Return (X, Y) of the center of cell containing provided text 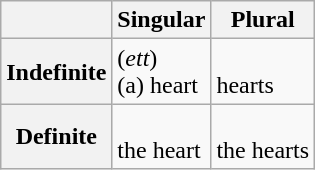
Definite (56, 136)
the hearts (263, 136)
(ett) (a) heart (162, 72)
Singular (162, 20)
the heart (162, 136)
Indefinite (56, 72)
Plural (263, 20)
hearts (263, 72)
